Determine the [x, y] coordinate at the center of the cell enclosing the given text.  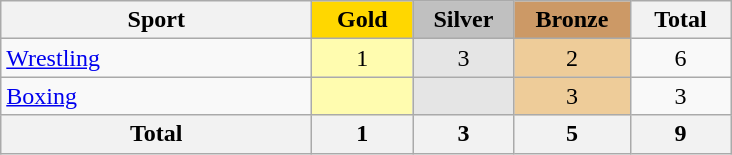
Bronze [572, 20]
9 [680, 134]
5 [572, 134]
Wrestling [156, 58]
6 [680, 58]
Boxing [156, 96]
Silver [464, 20]
Sport [156, 20]
Gold [362, 20]
2 [572, 58]
